From the cell containing the given text, extract its center point as (x, y) coordinate. 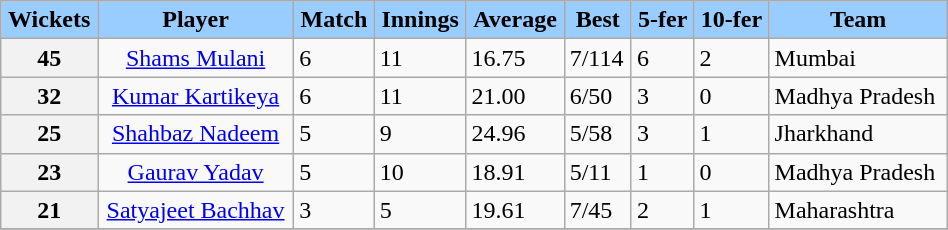
21.00 (515, 96)
Player (196, 20)
18.91 (515, 172)
23 (50, 172)
32 (50, 96)
6/50 (598, 96)
19.61 (515, 210)
Innings (420, 20)
7/114 (598, 58)
Mumbai (858, 58)
7/45 (598, 210)
24.96 (515, 134)
10 (420, 172)
9 (420, 134)
Jharkhand (858, 134)
5/11 (598, 172)
5/58 (598, 134)
Match (334, 20)
Best (598, 20)
Satyajeet Bachhav (196, 210)
Shahbaz Nadeem (196, 134)
Wickets (50, 20)
25 (50, 134)
10-fer (732, 20)
5-fer (662, 20)
Team (858, 20)
Average (515, 20)
21 (50, 210)
Maharashtra (858, 210)
16.75 (515, 58)
Kumar Kartikeya (196, 96)
Shams Mulani (196, 58)
45 (50, 58)
Gaurav Yadav (196, 172)
